Extract the [x, y] coordinate from the center of the cell holding the provided text.  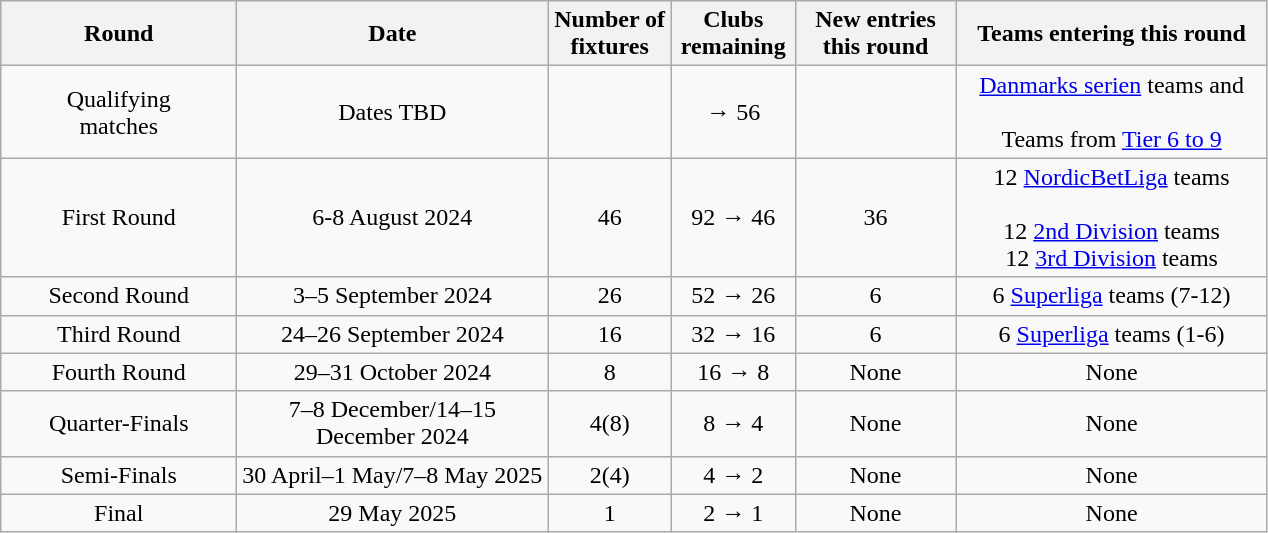
Round [119, 34]
4(8) [610, 424]
Date [392, 34]
8 [610, 372]
First Round [119, 218]
16 → 8 [733, 372]
→ 56 [733, 112]
16 [610, 334]
Third Round [119, 334]
Quarter-Finals [119, 424]
Semi-Finals [119, 475]
4 → 2 [733, 475]
8 → 4 [733, 424]
6 Superliga teams (1-6) [1112, 334]
New entries this round [876, 34]
24–26 September 2024 [392, 334]
52 → 26 [733, 296]
36 [876, 218]
Number of fixtures [610, 34]
46 [610, 218]
30 April–1 May/7–8 May 2025 [392, 475]
6 Superliga teams (7-12) [1112, 296]
Second Round [119, 296]
29–31 October 2024 [392, 372]
2 → 1 [733, 513]
29 May 2025 [392, 513]
3–5 September 2024 [392, 296]
Fourth Round [119, 372]
1 [610, 513]
Danmarks serien teams andTeams from Tier 6 to 9 [1112, 112]
Clubs remaining [733, 34]
12 NordicBetLiga teams12 2nd Division teams 12 3rd Division teams [1112, 218]
Final [119, 513]
Teams entering this round [1112, 34]
6-8 August 2024 [392, 218]
92 → 46 [733, 218]
Qualifyingmatches [119, 112]
26 [610, 296]
32 → 16 [733, 334]
Dates TBD [392, 112]
2(4) [610, 475]
7–8 December/14–15 December 2024 [392, 424]
